Detect which cell encompasses the target text, then output its [X, Y] center coordinate. 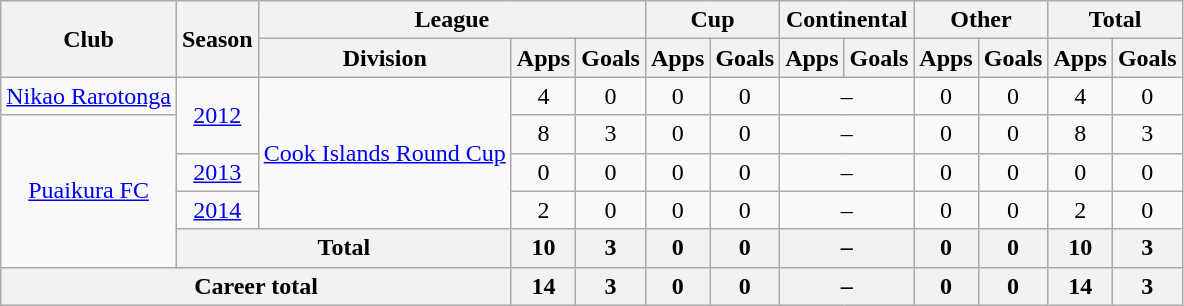
Division [384, 58]
Career total [256, 286]
2012 [217, 115]
Cook Islands Round Cup [384, 153]
Puaikura FC [89, 191]
2013 [217, 172]
Club [89, 39]
Season [217, 39]
Continental [847, 20]
Cup [712, 20]
Nikao Rarotonga [89, 96]
League [452, 20]
Other [981, 20]
2014 [217, 210]
